Pinpoint the cell where the given text exists, returning its [x, y] midpoint coordinate. 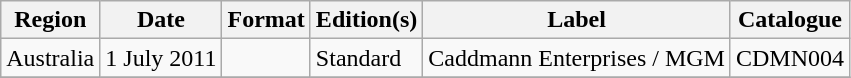
CDMN004 [790, 58]
Format [266, 20]
Region [50, 20]
Label [577, 20]
Australia [50, 58]
Standard [366, 58]
Catalogue [790, 20]
Caddmann Enterprises / MGM [577, 58]
Date [161, 20]
Edition(s) [366, 20]
1 July 2011 [161, 58]
